Find where the given text appears and provide that cell's center as (x, y) coordinate. 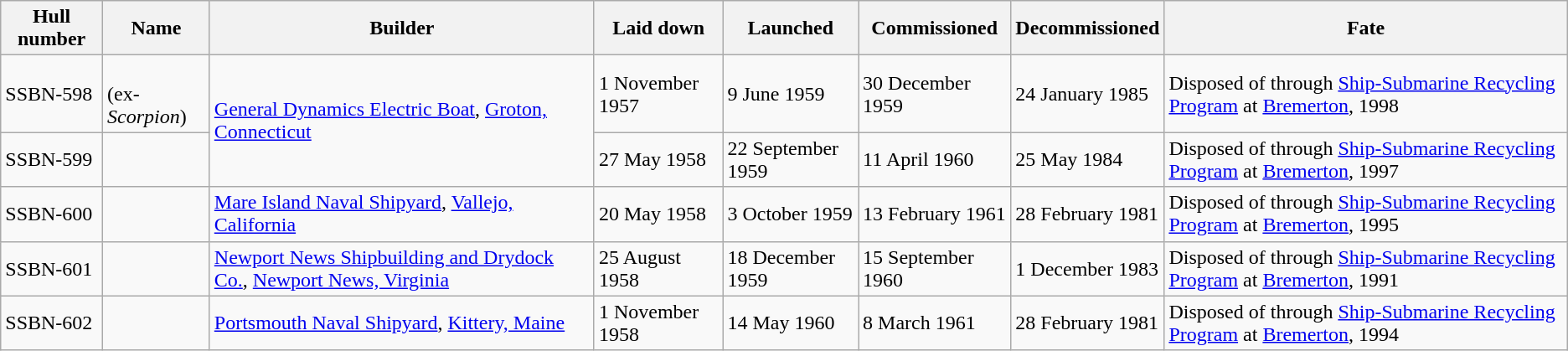
27 May 1958 (658, 159)
SSBN-598 (52, 94)
Disposed of through Ship-Submarine Recycling Program at Bremerton, 1995 (1365, 214)
8 March 1961 (935, 323)
3 October 1959 (791, 214)
Hull number (52, 28)
(ex-Scorpion) (156, 94)
1 December 1983 (1087, 268)
Disposed of through Ship-Submarine Recycling Program at Bremerton, 1991 (1365, 268)
11 April 1960 (935, 159)
Launched (791, 28)
SSBN-601 (52, 268)
25 May 1984 (1087, 159)
Commissioned (935, 28)
15 September 1960 (935, 268)
22 September 1959 (791, 159)
1 November 1958 (658, 323)
Disposed of through Ship-Submarine Recycling Program at Bremerton, 1998 (1365, 94)
SSBN-599 (52, 159)
Fate (1365, 28)
Mare Island Naval Shipyard, Vallejo, California (402, 214)
Newport News Shipbuilding and Drydock Co., Newport News, Virginia (402, 268)
Decommissioned (1087, 28)
13 February 1961 (935, 214)
18 December 1959 (791, 268)
24 January 1985 (1087, 94)
Disposed of through Ship-Submarine Recycling Program at Bremerton, 1994 (1365, 323)
1 November 1957 (658, 94)
25 August 1958 (658, 268)
14 May 1960 (791, 323)
Portsmouth Naval Shipyard, Kittery, Maine (402, 323)
Disposed of through Ship-Submarine Recycling Program at Bremerton, 1997 (1365, 159)
9 June 1959 (791, 94)
Builder (402, 28)
SSBN-600 (52, 214)
30 December 1959 (935, 94)
20 May 1958 (658, 214)
General Dynamics Electric Boat, Groton, Connecticut (402, 121)
Name (156, 28)
SSBN-602 (52, 323)
Laid down (658, 28)
